Provide the [X, Y] coordinate of the cell's center where the given text is located.  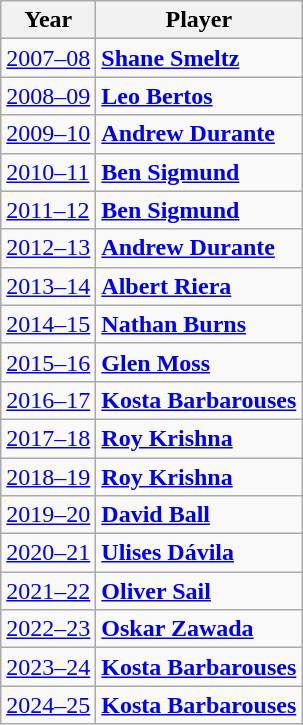
2014–15 [48, 324]
Player [199, 20]
Glen Moss [199, 362]
2007–08 [48, 58]
Nathan Burns [199, 324]
2008–09 [48, 96]
2013–14 [48, 286]
Albert Riera [199, 286]
Shane Smeltz [199, 58]
2022–23 [48, 629]
2018–19 [48, 477]
2016–17 [48, 400]
2017–18 [48, 438]
Ulises Dávila [199, 553]
2012–13 [48, 248]
Year [48, 20]
2009–10 [48, 134]
Oskar Zawada [199, 629]
Oliver Sail [199, 591]
2024–25 [48, 705]
2023–24 [48, 667]
Leo Bertos [199, 96]
2010–11 [48, 172]
2015–16 [48, 362]
2020–21 [48, 553]
2019–20 [48, 515]
2021–22 [48, 591]
David Ball [199, 515]
2011–12 [48, 210]
